From the cell containing the given text, extract its center point as [x, y] coordinate. 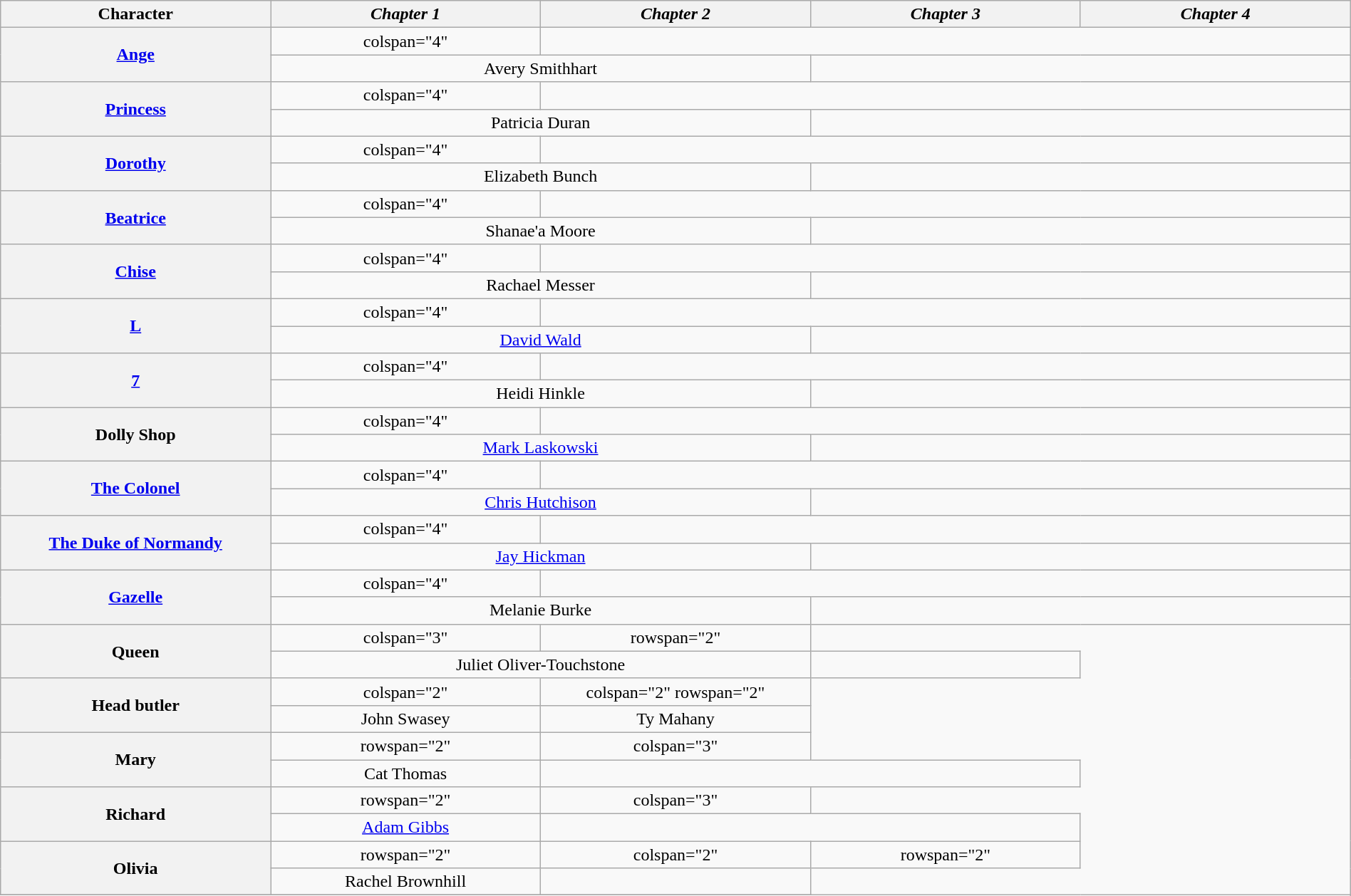
Melanie Burke [541, 610]
Princess [135, 109]
Adam Gibbs [406, 828]
Cat Thomas [406, 773]
The Colonel [135, 489]
Gazelle [135, 597]
Ty Mahany [675, 719]
Beatrice [135, 217]
Chapter 4 [1216, 14]
Olivia [135, 868]
Patricia Duran [541, 123]
Heidi Hinkle [541, 394]
Chapter 2 [675, 14]
Mary [135, 759]
Chris Hutchison [541, 502]
Chapter 3 [945, 14]
Queen [135, 651]
Mark Laskowski [541, 448]
Head butler [135, 705]
Ange [135, 55]
Character [135, 14]
Rachael Messer [541, 285]
Shanae'a Moore [541, 231]
Chapter 1 [406, 14]
Dorothy [135, 163]
Avery Smithhart [541, 68]
The Duke of Normandy [135, 543]
L [135, 325]
Jay Hickman [541, 556]
7 [135, 380]
Dolly Shop [135, 434]
Chise [135, 271]
Richard [135, 814]
David Wald [541, 340]
Rachel Brownhill [406, 882]
Juliet Oliver-Touchstone [541, 665]
John Swasey [406, 719]
Elizabeth Bunch [541, 177]
colspan="2" rowspan="2" [675, 692]
